Identify which cell holds the provided text, then report its (x, y) central coordinate. 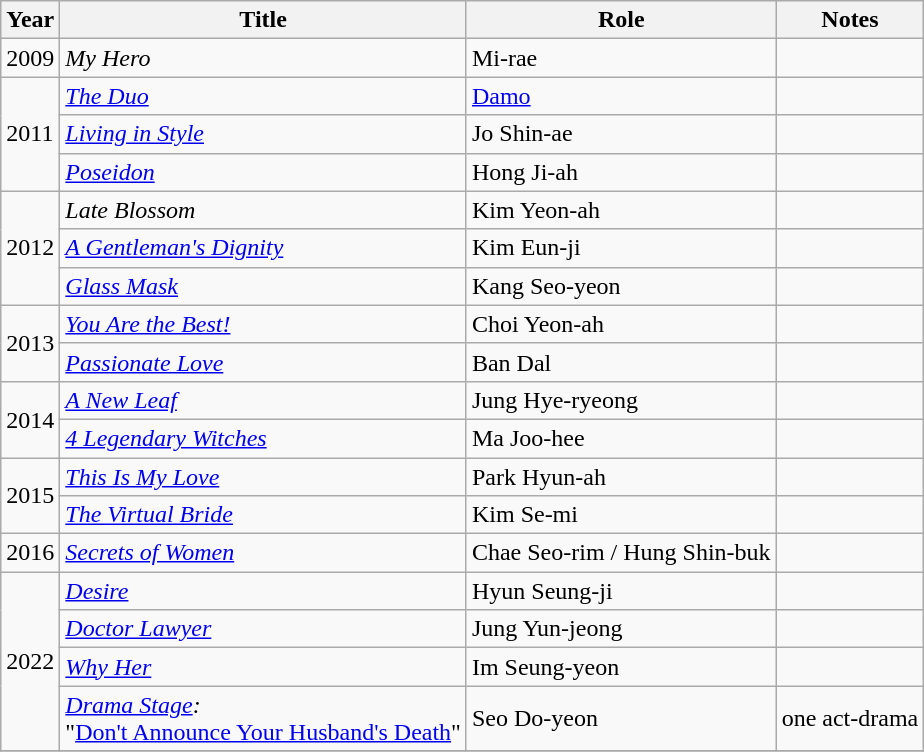
Jo Shin-ae (621, 134)
Kim Yeon-ah (621, 210)
Year (30, 20)
one act-drama (850, 718)
Kim Se-mi (621, 515)
Ban Dal (621, 362)
4 Legendary Witches (264, 438)
Title (264, 20)
This Is My Love (264, 477)
A Gentleman's Dignity (264, 248)
Poseidon (264, 172)
2016 (30, 553)
2022 (30, 662)
Park Hyun-ah (621, 477)
You Are the Best! (264, 324)
Im Seung-yeon (621, 667)
The Virtual Bride (264, 515)
2013 (30, 343)
Seo Do-yeon (621, 718)
Role (621, 20)
2014 (30, 419)
Damo (621, 96)
Secrets of Women (264, 553)
Ma Joo-hee (621, 438)
Glass Mask (264, 286)
Chae Seo-rim / Hung Shin-buk (621, 553)
The Duo (264, 96)
Passionate Love (264, 362)
Notes (850, 20)
2015 (30, 496)
Drama Stage:"Don't Announce Your Husband's Death" (264, 718)
Kim Eun-ji (621, 248)
Why Her (264, 667)
Jung Hye-ryeong (621, 400)
2011 (30, 134)
Kang Seo-yeon (621, 286)
Desire (264, 591)
Living in Style (264, 134)
2009 (30, 58)
My Hero (264, 58)
A New Leaf (264, 400)
2012 (30, 248)
Mi-rae (621, 58)
Hong Ji-ah (621, 172)
Late Blossom (264, 210)
Choi Yeon-ah (621, 324)
Doctor Lawyer (264, 629)
Jung Yun-jeong (621, 629)
Hyun Seung-ji (621, 591)
